For the text-containing cell, return its midpoint in [x, y] coordinate format. 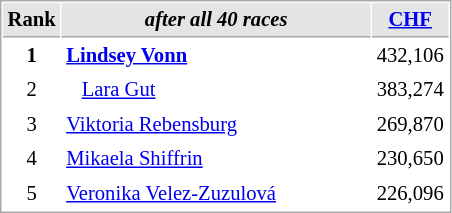
Rank [32, 20]
1 [32, 56]
Viktoria Rebensburg [216, 124]
230,650 [410, 158]
after all 40 races [216, 20]
226,096 [410, 194]
Veronika Velez-Zuzulová [216, 194]
2 [32, 90]
Lara Gut [216, 90]
Lindsey Vonn [216, 56]
269,870 [410, 124]
Mikaela Shiffrin [216, 158]
CHF [410, 20]
4 [32, 158]
383,274 [410, 90]
3 [32, 124]
432,106 [410, 56]
5 [32, 194]
